Identify which cell holds the provided text, then report its [X, Y] central coordinate. 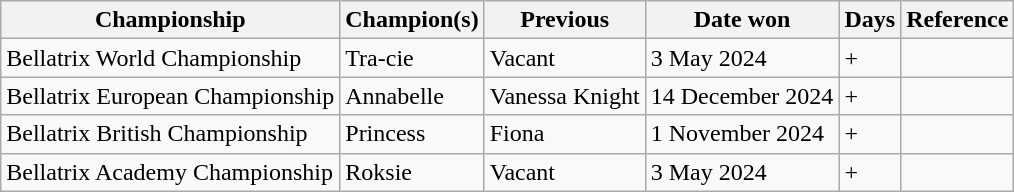
Bellatrix European Championship [170, 96]
Date won [742, 20]
Roksie [412, 172]
Princess [412, 134]
Championship [170, 20]
Bellatrix World Championship [170, 58]
Fiona [564, 134]
Days [870, 20]
Tra-cie [412, 58]
Reference [958, 20]
Bellatrix Academy Championship [170, 172]
Champion(s) [412, 20]
Previous [564, 20]
Bellatrix British Championship [170, 134]
14 December 2024 [742, 96]
1 November 2024 [742, 134]
Vanessa Knight [564, 96]
Annabelle [412, 96]
